Capture the cell that displays the provided text and extract its [X, Y] central coordinate. 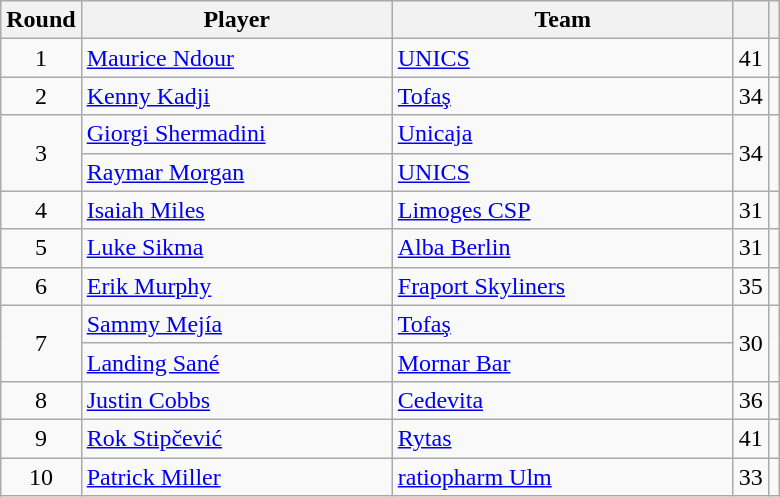
Rytas [562, 438]
Patrick Miller [236, 477]
Player [236, 20]
33 [750, 477]
Luke Sikma [236, 248]
2 [41, 96]
Maurice Ndour [236, 58]
7 [41, 343]
4 [41, 210]
Isaiah Miles [236, 210]
35 [750, 286]
Mornar Bar [562, 362]
Erik Murphy [236, 286]
Giorgi Shermadini [236, 134]
Justin Cobbs [236, 400]
Unicaja [562, 134]
Alba Berlin [562, 248]
Round [41, 20]
3 [41, 153]
5 [41, 248]
9 [41, 438]
Raymar Morgan [236, 172]
Cedevita [562, 400]
30 [750, 343]
Kenny Kadji [236, 96]
Team [562, 20]
10 [41, 477]
36 [750, 400]
Fraport Skyliners [562, 286]
6 [41, 286]
1 [41, 58]
Landing Sané [236, 362]
8 [41, 400]
Sammy Mejía [236, 324]
Limoges CSP [562, 210]
ratiopharm Ulm [562, 477]
Rok Stipčević [236, 438]
